Output the (X, Y) coordinate of the center of the cell containing the given text.  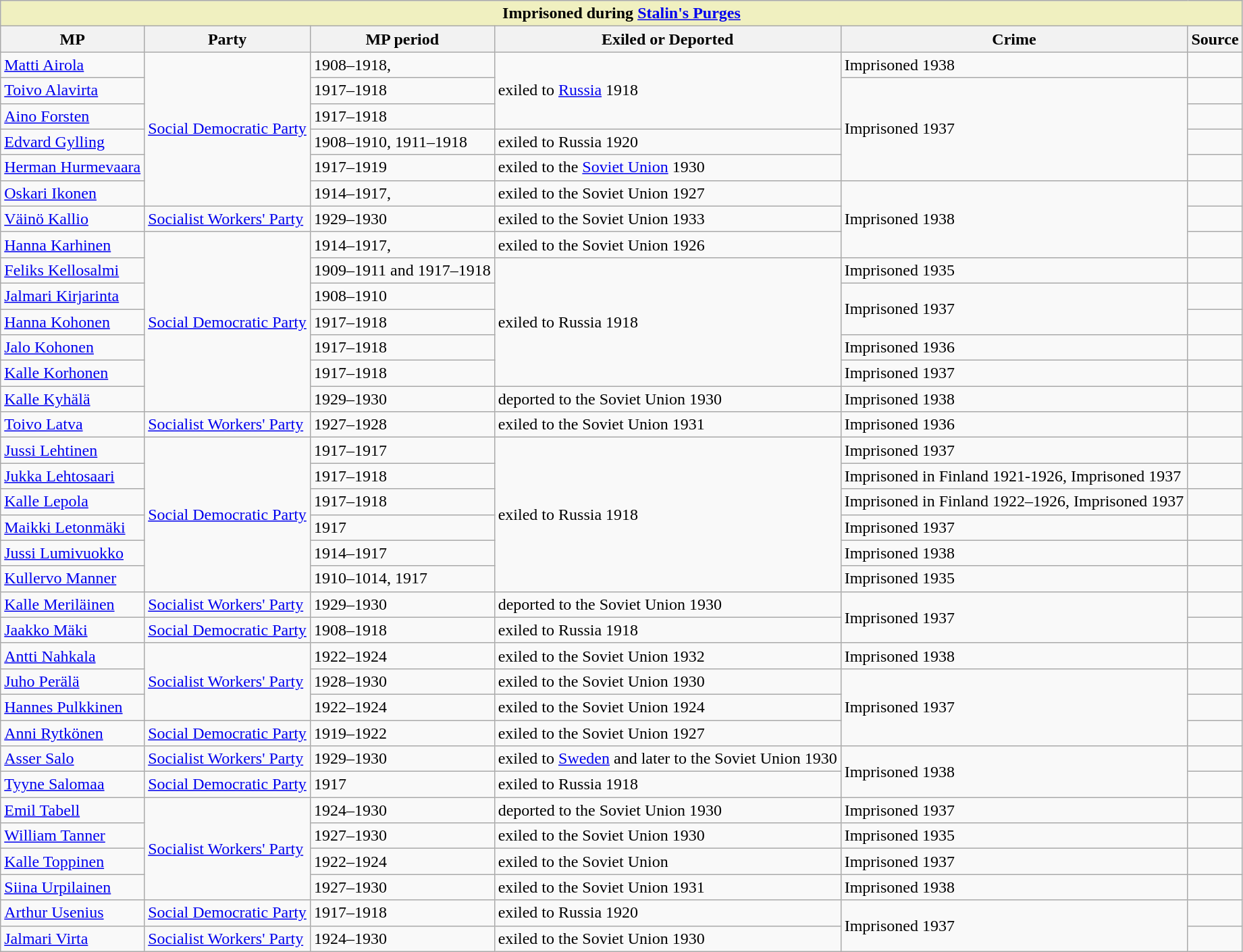
Crime (1014, 39)
exiled to the Soviet Union 1933 (667, 219)
exiled to the Soviet Union 1924 (667, 707)
1919–1922 (402, 733)
Jukka Lehtosaari (73, 476)
Toivo Alavirta (73, 90)
Hanna Karhinen (73, 244)
Väinö Kallio (73, 219)
Hannes Pulkkinen (73, 707)
Source (1215, 39)
Antti Nahkala (73, 656)
Toivo Latva (73, 425)
Jussi Lehtinen (73, 450)
William Tanner (73, 836)
exiled to the Soviet Union 1926 (667, 244)
MP period (402, 39)
Siina Urpilainen (73, 887)
Imprisoned during Stalin's Purges (621, 14)
1914–1917 (402, 553)
Jalmari Kirjarinta (73, 296)
1908–1910, 1911–1918 (402, 142)
MP (73, 39)
Kalle Meriläinen (73, 604)
Kalle Toppinen (73, 862)
1927–1928 (402, 425)
1909–1911 and 1917–1918 (402, 270)
Imprisoned in Finland 1921-1926, Imprisoned 1937 (1014, 476)
1910–1014, 1917 (402, 579)
1908–1918 (402, 630)
1928–1930 (402, 681)
Juho Perälä (73, 681)
Maikki Letonmäki (73, 527)
Emil Tabell (73, 810)
Jalo Kohonen (73, 348)
Kalle Korhonen (73, 373)
Jalmari Virta (73, 938)
Tyyne Salomaa (73, 785)
1908–1910 (402, 296)
Exiled or Deported (667, 39)
Oskari Ikonen (73, 193)
exiled to the Soviet Union 1932 (667, 656)
Edvard Gylling (73, 142)
Kalle Lepola (73, 502)
Arthur Usenius (73, 913)
1917–1919 (402, 167)
Hanna Kohonen (73, 322)
Feliks Kellosalmi (73, 270)
Kalle Kyhälä (73, 399)
Asser Salo (73, 759)
1917–1917 (402, 450)
Anni Rytkönen (73, 733)
exiled to Sweden and later to the Soviet Union 1930 (667, 759)
Jaakko Mäki (73, 630)
1908–1918, (402, 65)
exiled to the Soviet Union (667, 862)
Party (228, 39)
Jussi Lumivuokko (73, 553)
Kullervo Manner (73, 579)
Aino Forsten (73, 116)
Imprisoned in Finland 1922–1926, Imprisoned 1937 (1014, 502)
Matti Airola (73, 65)
Herman Hurmevaara (73, 167)
